Locate the cell with the specified text and output its (x, y) center coordinate. 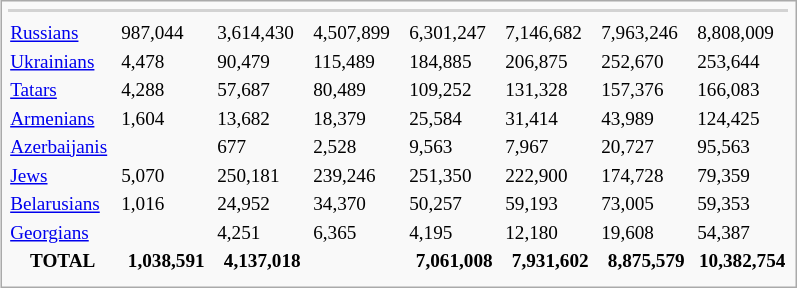
250,181 (262, 176)
80,489 (358, 90)
10,382,754 (742, 261)
20,727 (646, 147)
8,875,579 (646, 261)
109,252 (454, 90)
90,479 (262, 62)
7,146,682 (550, 33)
251,350 (454, 176)
115,489 (358, 62)
1,038,591 (166, 261)
2,528 (358, 147)
131,328 (550, 90)
59,353 (742, 204)
4,478 (166, 62)
239,246 (358, 176)
50,257 (454, 204)
7,061,008 (454, 261)
79,359 (742, 176)
Georgians (63, 233)
174,728 (646, 176)
7,967 (550, 147)
1,604 (166, 119)
222,900 (550, 176)
Belarusians (63, 204)
124,425 (742, 119)
4,251 (262, 233)
252,670 (646, 62)
206,875 (550, 62)
59,193 (550, 204)
Jews (63, 176)
13,682 (262, 119)
6,365 (358, 233)
9,563 (454, 147)
4,195 (454, 233)
6,301,247 (454, 33)
3,614,430 (262, 33)
166,083 (742, 90)
Armenians (63, 119)
25,584 (454, 119)
Russians (63, 33)
31,414 (550, 119)
677 (262, 147)
Tatars (63, 90)
7,963,246 (646, 33)
Ukrainians (63, 62)
54,387 (742, 233)
43,989 (646, 119)
12,180 (550, 233)
8,808,009 (742, 33)
184,885 (454, 62)
Azerbaijanis (63, 147)
253,644 (742, 62)
95,563 (742, 147)
987,044 (166, 33)
TOTAL (63, 261)
73,005 (646, 204)
7,931,602 (550, 261)
24,952 (262, 204)
4,507,899 (358, 33)
5,070 (166, 176)
157,376 (646, 90)
4,137,018 (262, 261)
4,288 (166, 90)
57,687 (262, 90)
19,608 (646, 233)
1,016 (166, 204)
34,370 (358, 204)
18,379 (358, 119)
